Find where the given text appears and provide that cell's center as (X, Y) coordinate. 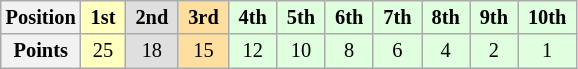
5th (301, 17)
4th (253, 17)
2nd (152, 17)
15 (203, 51)
6 (397, 51)
7th (397, 17)
25 (104, 51)
1 (547, 51)
12 (253, 51)
18 (152, 51)
1st (104, 17)
4 (446, 51)
10th (547, 17)
10 (301, 51)
9th (494, 17)
Position (41, 17)
2 (494, 51)
6th (349, 17)
Points (41, 51)
3rd (203, 17)
8th (446, 17)
8 (349, 51)
